Extract the (x, y) coordinate from the center of the cell holding the provided text.  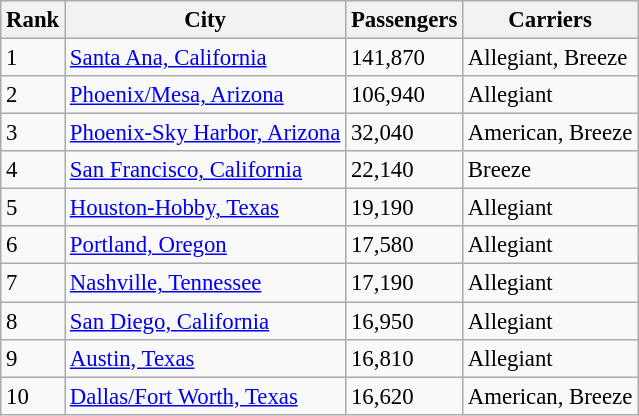
3 (33, 133)
Rank (33, 20)
2 (33, 95)
22,140 (404, 170)
Passengers (404, 20)
Houston-Hobby, Texas (206, 208)
16,950 (404, 321)
San Diego, California (206, 321)
17,580 (404, 245)
Carriers (550, 20)
Phoenix/Mesa, Arizona (206, 95)
8 (33, 321)
Phoenix-Sky Harbor, Arizona (206, 133)
7 (33, 283)
6 (33, 245)
Santa Ana, California (206, 58)
9 (33, 358)
Nashville, Tennessee (206, 283)
17,190 (404, 283)
Dallas/Fort Worth, Texas (206, 396)
10 (33, 396)
106,940 (404, 95)
1 (33, 58)
5 (33, 208)
16,810 (404, 358)
Portland, Oregon (206, 245)
4 (33, 170)
Allegiant, Breeze (550, 58)
141,870 (404, 58)
Austin, Texas (206, 358)
19,190 (404, 208)
16,620 (404, 396)
San Francisco, California (206, 170)
32,040 (404, 133)
Breeze (550, 170)
City (206, 20)
